Detect which cell encompasses the target text, then output its (x, y) center coordinate. 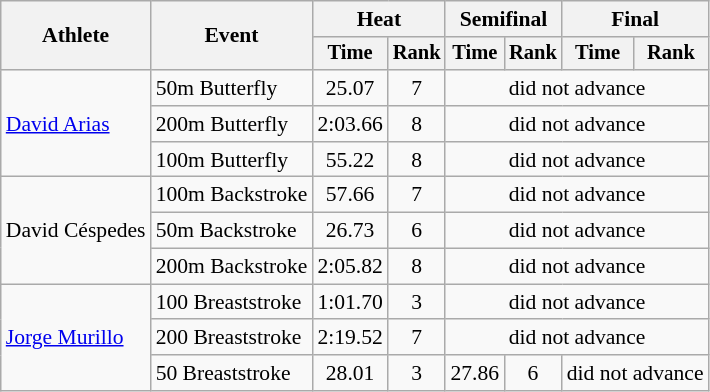
David Céspedes (76, 230)
50m Butterfly (232, 88)
David Arias (76, 124)
55.22 (350, 160)
Event (232, 36)
100 Breaststroke (232, 302)
26.73 (350, 231)
200 Breaststroke (232, 338)
50m Backstroke (232, 231)
2:05.82 (350, 267)
50 Breaststroke (232, 373)
27.86 (474, 373)
57.66 (350, 195)
2:19.52 (350, 338)
Semifinal (503, 19)
Jorge Murillo (76, 338)
2:03.66 (350, 124)
Heat (378, 19)
28.01 (350, 373)
Athlete (76, 36)
Final (636, 19)
100m Backstroke (232, 195)
25.07 (350, 88)
1:01.70 (350, 302)
200m Butterfly (232, 124)
100m Butterfly (232, 160)
200m Backstroke (232, 267)
